Capture the cell that displays the provided text and extract its (X, Y) central coordinate. 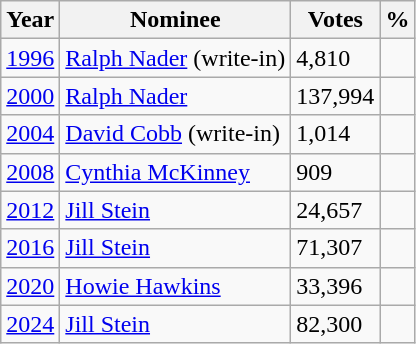
Nominee (176, 20)
Votes (336, 20)
71,307 (336, 248)
2016 (30, 248)
1,014 (336, 134)
2012 (30, 210)
Howie Hawkins (176, 286)
1996 (30, 58)
% (398, 20)
137,994 (336, 96)
2008 (30, 172)
2000 (30, 96)
Cynthia McKinney (176, 172)
David Cobb (write-in) (176, 134)
Ralph Nader (176, 96)
909 (336, 172)
4,810 (336, 58)
33,396 (336, 286)
Year (30, 20)
2004 (30, 134)
2020 (30, 286)
2024 (30, 324)
Ralph Nader (write-in) (176, 58)
24,657 (336, 210)
82,300 (336, 324)
